Extract the [x, y] coordinate from the center of the cell holding the provided text.  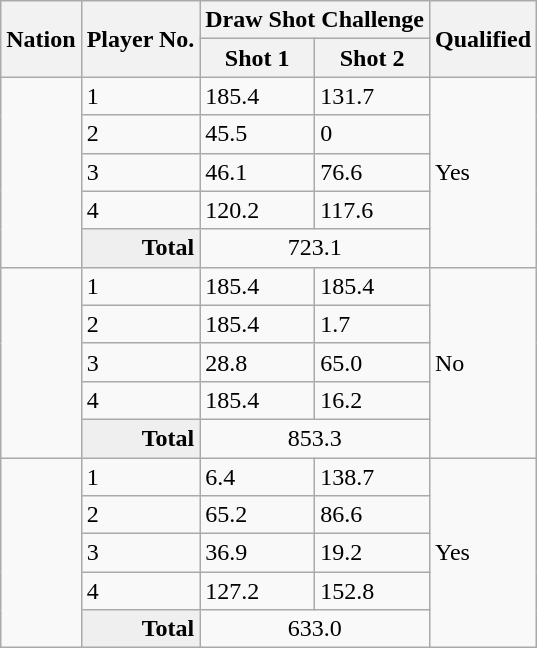
76.6 [372, 172]
16.2 [372, 400]
46.1 [258, 172]
117.6 [372, 210]
Shot 2 [372, 58]
138.7 [372, 477]
Draw Shot Challenge [315, 20]
120.2 [258, 210]
723.1 [315, 248]
86.6 [372, 515]
0 [372, 134]
Qualified [482, 39]
65.2 [258, 515]
45.5 [258, 134]
152.8 [372, 591]
Nation [41, 39]
6.4 [258, 477]
36.9 [258, 553]
Player No. [140, 39]
131.7 [372, 96]
Shot 1 [258, 58]
19.2 [372, 553]
127.2 [258, 591]
1.7 [372, 324]
633.0 [315, 629]
65.0 [372, 362]
No [482, 362]
28.8 [258, 362]
853.3 [315, 438]
